Locate the cell with the specified text and output its (X, Y) center coordinate. 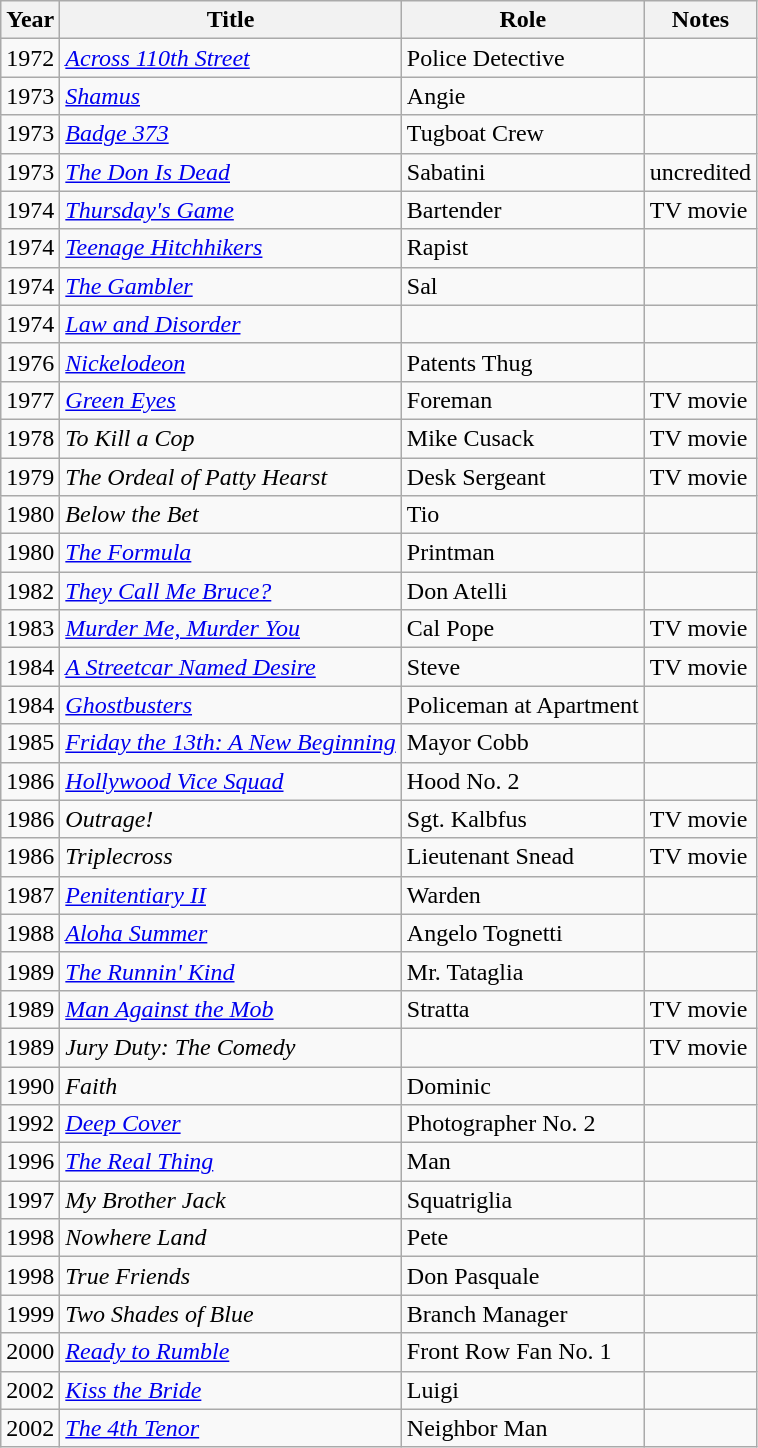
Green Eyes (230, 400)
The Formula (230, 553)
uncredited (700, 172)
1990 (30, 1085)
The Ordeal of Patty Hearst (230, 477)
Angie (522, 96)
Don Pasquale (522, 1276)
Man (522, 1162)
Mr. Tataglia (522, 971)
Title (230, 20)
Nickelodeon (230, 362)
Thursday's Game (230, 210)
Shamus (230, 96)
Dominic (522, 1085)
Below the Bet (230, 515)
Law and Disorder (230, 324)
Printman (522, 553)
Bartender (522, 210)
Policeman at Apartment (522, 705)
The Don Is Dead (230, 172)
Police Detective (522, 58)
Tugboat Crew (522, 134)
Notes (700, 20)
Photographer No. 2 (522, 1124)
Hood No. 2 (522, 781)
Nowhere Land (230, 1238)
Badge 373 (230, 134)
1987 (30, 895)
1972 (30, 58)
Foreman (522, 400)
Two Shades of Blue (230, 1314)
2000 (30, 1352)
Front Row Fan No. 1 (522, 1352)
True Friends (230, 1276)
The 4th Tenor (230, 1428)
Man Against the Mob (230, 1009)
Angelo Tognetti (522, 933)
1977 (30, 400)
Warden (522, 895)
A Streetcar Named Desire (230, 667)
1992 (30, 1124)
Squatriglia (522, 1200)
Rapist (522, 248)
Lieutenant Snead (522, 857)
Desk Sergeant (522, 477)
Triplecross (230, 857)
Ghostbusters (230, 705)
1988 (30, 933)
Sabatini (522, 172)
Ready to Rumble (230, 1352)
The Real Thing (230, 1162)
1983 (30, 629)
1978 (30, 438)
Jury Duty: The Comedy (230, 1047)
To Kill a Cop (230, 438)
Year (30, 20)
Outrage! (230, 819)
Don Atelli (522, 591)
They Call Me Bruce? (230, 591)
1976 (30, 362)
The Runnin' Kind (230, 971)
Faith (230, 1085)
Patents Thug (522, 362)
1997 (30, 1200)
1982 (30, 591)
Pete (522, 1238)
Role (522, 20)
Luigi (522, 1390)
1979 (30, 477)
Kiss the Bride (230, 1390)
1985 (30, 743)
Sgt. Kalbfus (522, 819)
Stratta (522, 1009)
Mike Cusack (522, 438)
Aloha Summer (230, 933)
1996 (30, 1162)
Across 110th Street (230, 58)
1999 (30, 1314)
Deep Cover (230, 1124)
My Brother Jack (230, 1200)
Branch Manager (522, 1314)
Cal Pope (522, 629)
Teenage Hitchhikers (230, 248)
Mayor Cobb (522, 743)
The Gambler (230, 286)
Murder Me, Murder You (230, 629)
Penitentiary II (230, 895)
Neighbor Man (522, 1428)
Hollywood Vice Squad (230, 781)
Sal (522, 286)
Tio (522, 515)
Steve (522, 667)
Friday the 13th: A New Beginning (230, 743)
